Determine the [X, Y] coordinate at the center of the cell enclosing the given text.  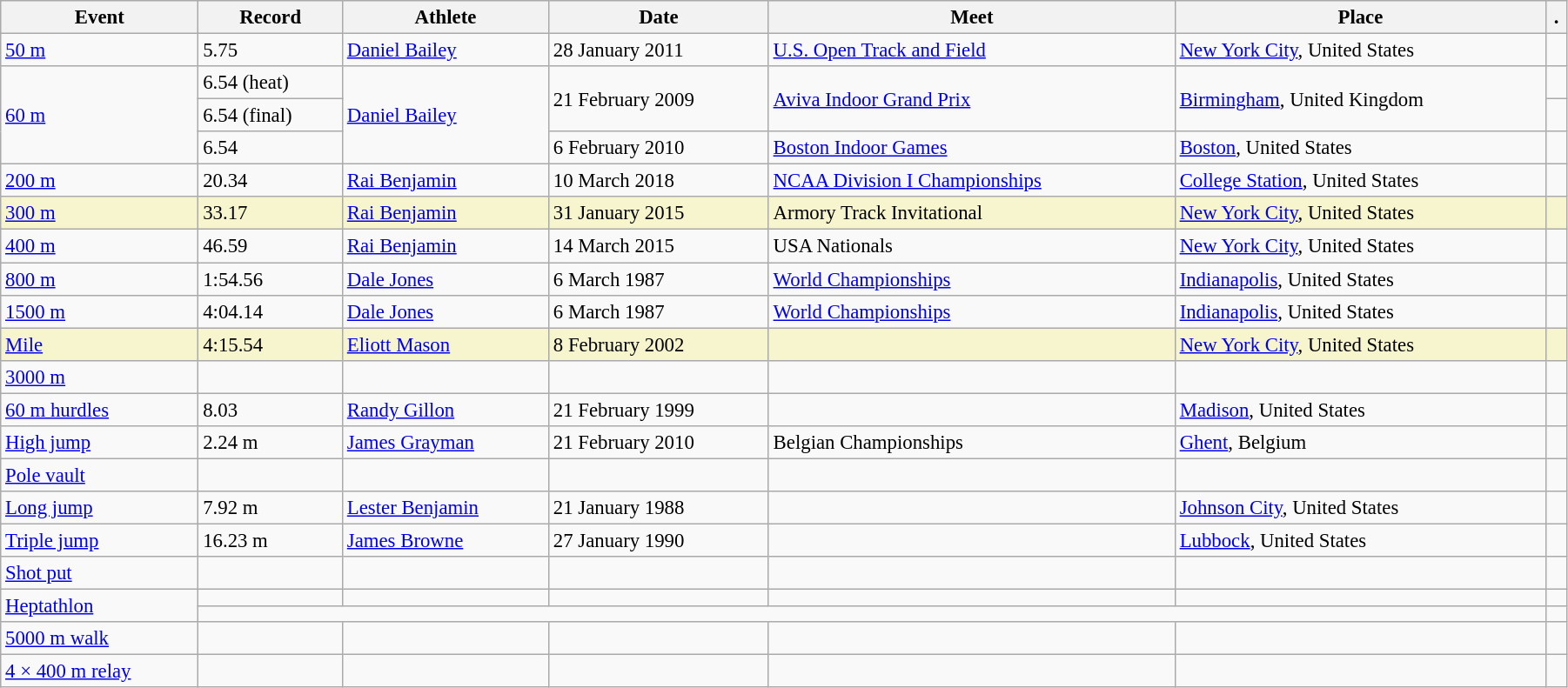
1:54.56 [271, 279]
Aviva Indoor Grand Prix [971, 99]
400 m [99, 246]
USA Nationals [971, 246]
6.54 (heat) [271, 83]
Randy Gillon [446, 410]
Record [271, 17]
Meet [971, 17]
Boston Indoor Games [971, 148]
Triple jump [99, 540]
1500 m [99, 311]
60 m [99, 115]
Belgian Championships [971, 443]
Place [1360, 17]
3000 m [99, 377]
7.92 m [271, 508]
27 January 1990 [660, 540]
21 February 2010 [660, 443]
Pole vault [99, 475]
4:15.54 [271, 344]
21 January 1988 [660, 508]
NCAA Division I Championships [971, 181]
Event [99, 17]
Boston, United States [1360, 148]
5000 m walk [99, 638]
High jump [99, 443]
4:04.14 [271, 311]
Birmingham, United Kingdom [1360, 99]
Lester Benjamin [446, 508]
Athlete [446, 17]
31 January 2015 [660, 213]
Date [660, 17]
21 February 1999 [660, 410]
James Grayman [446, 443]
300 m [99, 213]
Eliott Mason [446, 344]
6.54 (final) [271, 116]
14 March 2015 [660, 246]
200 m [99, 181]
8.03 [271, 410]
Mile [99, 344]
2.24 m [271, 443]
6 February 2010 [660, 148]
46.59 [271, 246]
6.54 [271, 148]
4 × 400 m relay [99, 671]
21 February 2009 [660, 99]
Long jump [99, 508]
50 m [99, 50]
33.17 [271, 213]
Johnson City, United States [1360, 508]
8 February 2002 [660, 344]
10 March 2018 [660, 181]
800 m [99, 279]
Armory Track Invitational [971, 213]
20.34 [271, 181]
5.75 [271, 50]
Shot put [99, 573]
Heptathlon [99, 606]
Ghent, Belgium [1360, 443]
Lubbock, United States [1360, 540]
16.23 m [271, 540]
60 m hurdles [99, 410]
Madison, United States [1360, 410]
U.S. Open Track and Field [971, 50]
28 January 2011 [660, 50]
College Station, United States [1360, 181]
. [1557, 17]
James Browne [446, 540]
